Provide the [X, Y] coordinate of the cell's center where the given text is located.  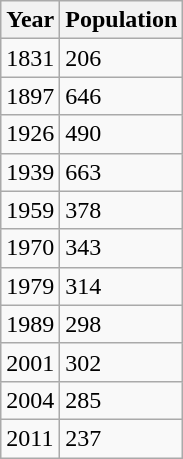
2001 [30, 362]
Population [122, 20]
1897 [30, 96]
1939 [30, 172]
378 [122, 210]
298 [122, 324]
2004 [30, 400]
646 [122, 96]
1979 [30, 286]
343 [122, 248]
663 [122, 172]
302 [122, 362]
490 [122, 134]
206 [122, 58]
1959 [30, 210]
1970 [30, 248]
Year [30, 20]
2011 [30, 438]
285 [122, 400]
314 [122, 286]
1989 [30, 324]
1926 [30, 134]
1831 [30, 58]
237 [122, 438]
